Capture the cell that displays the provided text and extract its [X, Y] central coordinate. 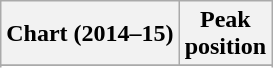
Peakposition [225, 34]
Chart (2014–15) [90, 34]
